Search for the cell housing the specified text and yield its (x, y) center coordinate. 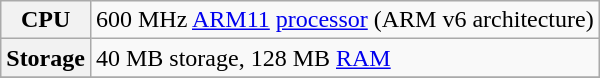
CPU (46, 20)
40 MB storage, 128 MB RAM (344, 58)
600 MHz ARM11 processor (ARM v6 architecture) (344, 20)
Storage (46, 58)
